Determine the [x, y] coordinate at the center of the cell enclosing the given text.  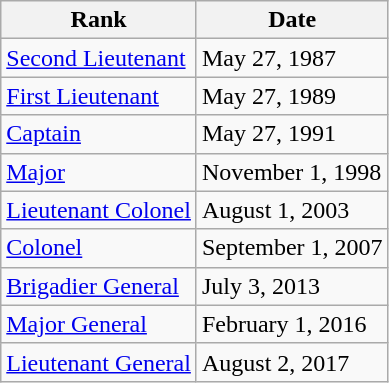
November 1, 1998 [292, 172]
Second Lieutenant [99, 58]
Lieutenant General [99, 362]
Lieutenant Colonel [99, 210]
Date [292, 20]
May 27, 1987 [292, 58]
Brigadier General [99, 286]
September 1, 2007 [292, 248]
First Lieutenant [99, 96]
August 1, 2003 [292, 210]
May 27, 1989 [292, 96]
Major General [99, 324]
May 27, 1991 [292, 134]
Captain [99, 134]
Rank [99, 20]
February 1, 2016 [292, 324]
July 3, 2013 [292, 286]
August 2, 2017 [292, 362]
Major [99, 172]
Colonel [99, 248]
